Determine the [x, y] coordinate at the center of the cell enclosing the given text.  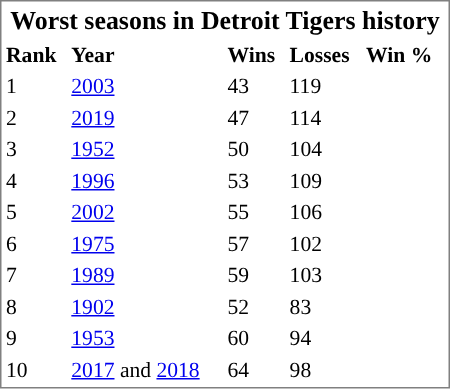
94 [325, 338]
55 [256, 212]
102 [325, 244]
Losses [325, 54]
8 [35, 306]
1902 [146, 306]
83 [325, 306]
Win % [406, 54]
5 [35, 212]
Wins [256, 54]
104 [325, 149]
3 [35, 149]
1975 [146, 244]
50 [256, 149]
1 [35, 86]
103 [325, 275]
10 [35, 370]
1952 [146, 149]
1996 [146, 180]
52 [256, 306]
6 [35, 244]
47 [256, 118]
9 [35, 338]
98 [325, 370]
2 [35, 118]
64 [256, 370]
7 [35, 275]
1953 [146, 338]
43 [256, 86]
2003 [146, 86]
106 [325, 212]
119 [325, 86]
53 [256, 180]
2017 and 2018 [146, 370]
114 [325, 118]
2002 [146, 212]
Worst seasons in Detroit Tigers history [224, 20]
109 [325, 180]
4 [35, 180]
59 [256, 275]
1989 [146, 275]
57 [256, 244]
2019 [146, 118]
Year [146, 54]
60 [256, 338]
Rank [35, 54]
